Locate the cell with the specified text and output its (X, Y) center coordinate. 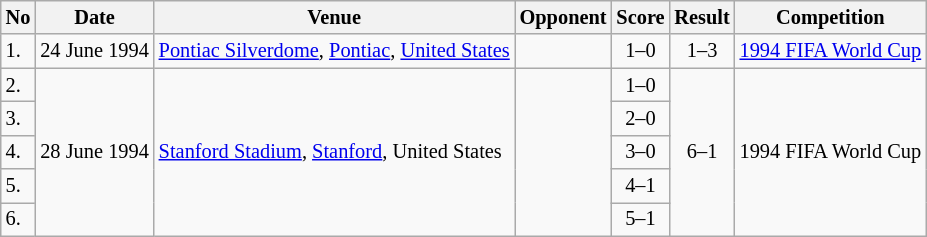
3–0 (640, 152)
No (18, 17)
6–1 (702, 152)
24 June 1994 (94, 51)
28 June 1994 (94, 152)
3. (18, 118)
2–0 (640, 118)
Venue (334, 17)
6. (18, 219)
Score (640, 17)
Pontiac Silverdome, Pontiac, United States (334, 51)
5. (18, 186)
5–1 (640, 219)
4. (18, 152)
1–3 (702, 51)
1. (18, 51)
2. (18, 85)
Result (702, 17)
4–1 (640, 186)
Date (94, 17)
Stanford Stadium, Stanford, United States (334, 152)
Competition (830, 17)
Opponent (564, 17)
